Return (X, Y) of the center of cell containing provided text 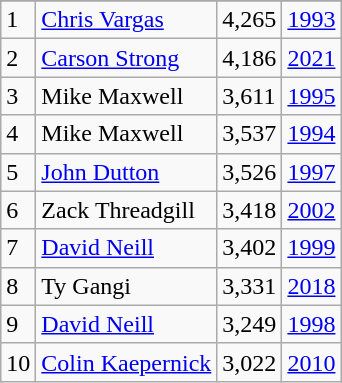
1995 (312, 96)
3,022 (250, 362)
2021 (312, 58)
3,537 (250, 134)
1993 (312, 20)
3,402 (250, 248)
4,265 (250, 20)
3,611 (250, 96)
2018 (312, 286)
3,418 (250, 210)
6 (18, 210)
7 (18, 248)
3,331 (250, 286)
2002 (312, 210)
3,526 (250, 172)
1998 (312, 324)
John Dutton (126, 172)
3,249 (250, 324)
3 (18, 96)
1994 (312, 134)
Chris Vargas (126, 20)
1 (18, 20)
4 (18, 134)
Ty Gangi (126, 286)
2 (18, 58)
Zack Threadgill (126, 210)
1999 (312, 248)
Colin Kaepernick (126, 362)
9 (18, 324)
1997 (312, 172)
5 (18, 172)
4,186 (250, 58)
10 (18, 362)
Carson Strong (126, 58)
2010 (312, 362)
8 (18, 286)
